Identify which cell holds the provided text, then report its [X, Y] central coordinate. 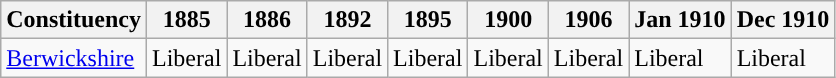
Jan 1910 [680, 20]
1885 [186, 20]
Constituency [74, 20]
Dec 1910 [783, 20]
1892 [347, 20]
1895 [428, 20]
Berwickshire [74, 58]
1900 [508, 20]
1886 [267, 20]
1906 [588, 20]
